Return the [X, Y] coordinate for the center point of the cell that contains the specified text.  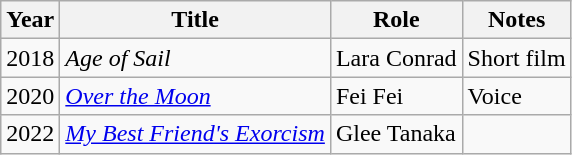
2022 [30, 134]
Age of Sail [196, 58]
Fei Fei [396, 96]
2020 [30, 96]
Title [196, 20]
Glee Tanaka [396, 134]
Year [30, 20]
2018 [30, 58]
Short film [516, 58]
Over the Moon [196, 96]
Notes [516, 20]
My Best Friend's Exorcism [196, 134]
Voice [516, 96]
Lara Conrad [396, 58]
Role [396, 20]
